Scan for the cell matching the given text and deliver its (X, Y) coordinate at center. 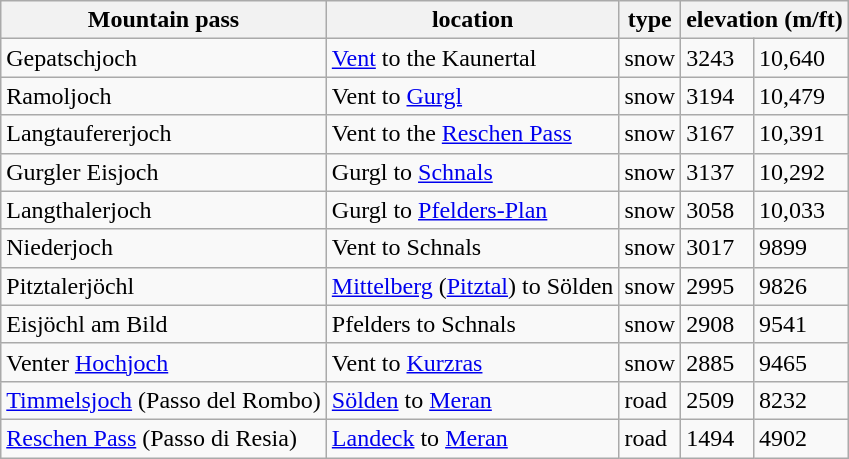
Langtaufererjoch (164, 134)
1494 (718, 438)
Pitztalerjöchl (164, 286)
9541 (800, 324)
10,033 (800, 210)
8232 (800, 400)
3137 (718, 172)
Gurgler Eisjoch (164, 172)
3194 (718, 96)
location (472, 20)
Venter Hochjoch (164, 362)
Sölden to Meran (472, 400)
Mittelberg (Pitztal) to Sölden (472, 286)
Gurgl to Schnals (472, 172)
10,292 (800, 172)
Vent to Kurzras (472, 362)
2908 (718, 324)
Vent to the Kaunertal (472, 58)
9826 (800, 286)
3058 (718, 210)
3167 (718, 134)
Landeck to Meran (472, 438)
type (650, 20)
Pfelders to Schnals (472, 324)
Langthalerjoch (164, 210)
3243 (718, 58)
Niederjoch (164, 248)
Reschen Pass (Passo di Resia) (164, 438)
9899 (800, 248)
10,479 (800, 96)
Vent to the Reschen Pass (472, 134)
Eisjöchl am Bild (164, 324)
Gepatschjoch (164, 58)
2885 (718, 362)
Mountain pass (164, 20)
Vent to Gurgl (472, 96)
Timmelsjoch (Passo del Rombo) (164, 400)
Ramoljoch (164, 96)
9465 (800, 362)
10,640 (800, 58)
2509 (718, 400)
Vent to Schnals (472, 248)
2995 (718, 286)
4902 (800, 438)
3017 (718, 248)
10,391 (800, 134)
elevation (m/ft) (765, 20)
Gurgl to Pfelders-Plan (472, 210)
